Return the (x, y) coordinate for the center point of the cell that contains the specified text.  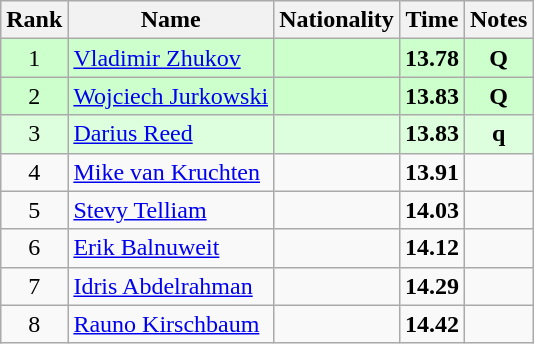
3 (34, 134)
14.29 (432, 286)
2 (34, 96)
Name (171, 20)
Rauno Kirschbaum (171, 324)
Idris Abdelrahman (171, 286)
Nationality (337, 20)
Rank (34, 20)
13.78 (432, 58)
Erik Balnuweit (171, 248)
7 (34, 286)
Darius Reed (171, 134)
8 (34, 324)
Time (432, 20)
13.91 (432, 172)
6 (34, 248)
1 (34, 58)
Stevy Telliam (171, 210)
Wojciech Jurkowski (171, 96)
5 (34, 210)
14.12 (432, 248)
14.03 (432, 210)
Vladimir Zhukov (171, 58)
14.42 (432, 324)
q (498, 134)
Notes (498, 20)
4 (34, 172)
Mike van Kruchten (171, 172)
